Pinpoint the cell where the given text exists, returning its (X, Y) midpoint coordinate. 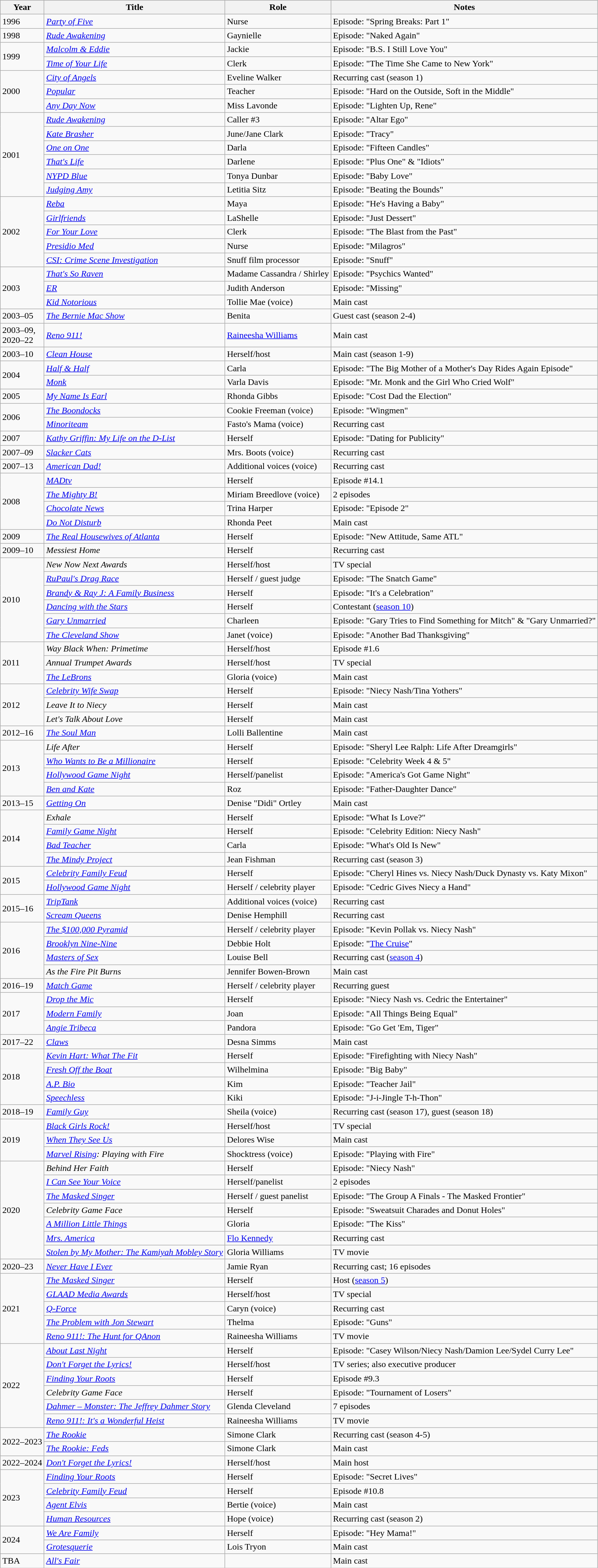
Brandy & Ray J: A Family Business (135, 592)
Scream Queens (135, 915)
Episode: "The Blast from the Past" (465, 232)
2007–09 (22, 452)
Year (22, 7)
1998 (22, 35)
Episode: "Milagros" (465, 246)
Presidio Med (135, 246)
TripTank (135, 901)
Denise Hemphill (278, 915)
Darlene (278, 161)
2018 (22, 1077)
2003 (22, 288)
Roz (278, 789)
Thelma (278, 1322)
Role (278, 7)
Kim (278, 1084)
2006 (22, 417)
Varla Davis (278, 382)
Episode: "Episode 2" (465, 508)
Snuff film processor (278, 260)
The $100,000 Pyramid (135, 929)
Recurring cast; 16 episodes (465, 1266)
Jackie (278, 49)
I Can See Your Voice (135, 1182)
Behind Her Faith (135, 1168)
Episode: "B.S. I Still Love You" (465, 49)
Sheila (voice) (278, 1112)
Episode: "Gary Tries to Find Something for Mitch" & "Gary Unmarried?" (465, 620)
Flo Kennedy (278, 1238)
June/Jane Clark (278, 133)
2008 (22, 501)
Episode: "Big Baby" (465, 1070)
Trina Harper (278, 508)
Episode: "Lighten Up, Rene" (465, 105)
2016–19 (22, 985)
Episode: "He's Having a Baby" (465, 204)
2019 (22, 1140)
Madame Cassandra / Shirley (278, 274)
Reno 911!: It's a Wonderful Heist (135, 1421)
Mrs. Boots (voice) (278, 452)
Episode: "Psychics Wanted" (465, 274)
Dahmer – Monster: The Jeffrey Dahmer Story (135, 1407)
Family Game Night (135, 831)
Caryn (voice) (278, 1308)
Jennifer Bowen-Brown (278, 971)
2012 (22, 705)
1996 (22, 21)
2004 (22, 375)
2024 (22, 1540)
Annual Trumpet Awards (135, 663)
Kid Notorious (135, 302)
Episode: "Mr. Monk and the Girl Who Cried Wolf" (465, 382)
2003–05 (22, 316)
Hope (voice) (278, 1519)
The Soul Man (135, 733)
Episode: "Wingmen" (465, 410)
Let's Talk About Love (135, 719)
Match Game (135, 985)
Recurring cast (season 4) (465, 957)
2009 (22, 536)
Episode: "Teacher Jail" (465, 1084)
The Boondocks (135, 410)
Girlfriends (135, 218)
Recurring cast (season 1) (465, 77)
Recurring cast (season 3) (465, 859)
Episode: "It's a Celebration" (465, 592)
Recurring cast (season 17), guest (season 18) (465, 1112)
Brooklyn Nine-Nine (135, 943)
Any Day Now (135, 105)
American Dad! (135, 466)
Half & Half (135, 368)
2015–16 (22, 908)
2007–13 (22, 466)
Episode: "Cost Dad the Election" (465, 396)
Episode: "Hey Mama!" (465, 1533)
Debbie Holt (278, 943)
Episode: "Playing with Fire" (465, 1154)
Kevin Hart: What The Fit (135, 1056)
Charleen (278, 620)
Tollie Mae (voice) (278, 302)
Wilhelmina (278, 1070)
Rhonda Peet (278, 522)
Chocolate News (135, 508)
Episode: "Cedric Gives Niecy a Hand" (465, 887)
The Rookie (135, 1435)
2017 (22, 1014)
Reno 911! (135, 335)
Malcolm & Eddie (135, 49)
Exhale (135, 817)
Who Wants to Be a Millionaire (135, 761)
Episode: "Secret Lives" (465, 1477)
Herself / guest panelist (278, 1196)
Recurring cast (season 2) (465, 1519)
Episode: "New Attitude, Same ATL" (465, 536)
Joan (278, 1014)
Miss Lavonde (278, 105)
2020 (22, 1210)
New Now Next Awards (135, 564)
The LeBrons (135, 677)
Letitia Sitz (278, 190)
Tonya Dunbar (278, 176)
Shocktress (voice) (278, 1154)
Masters of Sex (135, 957)
2012–16 (22, 733)
That's So Raven (135, 274)
Judging Amy (135, 190)
Grotesquerie (135, 1547)
Episode: "Sheryl Lee Ralph: Life After Dreamgirls" (465, 747)
Pandora (278, 1028)
2015 (22, 880)
Family Guy (135, 1112)
2011 (22, 663)
Fresh Off the Boat (135, 1070)
Messiest Home (135, 550)
Desna Simms (278, 1042)
2018–19 (22, 1112)
A Million Little Things (135, 1224)
ER (135, 288)
Guest cast (season 2-4) (465, 316)
Ben and Kate (135, 789)
Episode: "The Big Mother of a Mother's Day Rides Again Episode" (465, 368)
The Rookie: Feds (135, 1449)
Black Girls Rock! (135, 1126)
2003–09, 2020–22 (22, 335)
Popular (135, 91)
Louise Bell (278, 957)
Episode #10.8 (465, 1491)
Kiki (278, 1098)
Stolen by My Mother: The Kamiyah Mobley Story (135, 1252)
Drop the Mic (135, 999)
Episode: "Altar Ego" (465, 119)
Episode: "Cheryl Hines vs. Niecy Nash/Duck Dynasty vs. Katy Mixon" (465, 873)
Janet (voice) (278, 634)
One on One (135, 147)
Episode: "Celebrity Week 4 & 5" (465, 761)
2007 (22, 438)
Caller #3 (278, 119)
Slacker Cats (135, 452)
Episode: "Snuff" (465, 260)
Lolli Ballentine (278, 733)
Teacher (278, 91)
Episode: "What Is Love?" (465, 817)
Episode: "The Snatch Game" (465, 578)
Episode: "Missing" (465, 288)
1999 (22, 56)
Jamie Ryan (278, 1266)
Episode: "Spring Breaks: Part 1" (465, 21)
Delores Wise (278, 1140)
Episode: "The Time She Came to New York" (465, 63)
Episode: "Kevin Pollak vs. Niecy Nash" (465, 929)
Episode: "Go Get 'Em, Tiger" (465, 1028)
Episode: "Niecy Nash" (465, 1168)
2009–10 (22, 550)
2020–23 (22, 1266)
All's Fair (135, 1561)
Episode: "Firefighting with Niecy Nash" (465, 1056)
Episode: "The Group A Finals - The Masked Frontier" (465, 1196)
Never Have I Ever (135, 1266)
2022 (22, 1386)
2014 (22, 838)
Bertie (voice) (278, 1505)
Recurring cast (season 4-5) (465, 1435)
Lois Tryon (278, 1547)
Contestant (season 10) (465, 606)
2023 (22, 1498)
Episode: "Just Dessert" (465, 218)
Episode: "Father-Daughter Dance" (465, 789)
Main cast (season 1-9) (465, 354)
The Real Housewives of Atlanta (135, 536)
Episode: "Guns" (465, 1322)
Kathy Griffin: My Life on the D-List (135, 438)
Dancing with the Stars (135, 606)
2013 (22, 768)
The Bernie Mac Show (135, 316)
2022–2024 (22, 1463)
Fasto's Mama (voice) (278, 424)
Rhonda Gibbs (278, 396)
Benita (278, 316)
The Mindy Project (135, 859)
Title (135, 7)
2017–22 (22, 1042)
When They See Us (135, 1140)
Mrs. America (135, 1238)
NYPD Blue (135, 176)
MADtv (135, 480)
Reno 911!: The Hunt for QAnon (135, 1336)
Host (season 5) (465, 1280)
Gaynielle (278, 35)
GLAAD Media Awards (135, 1294)
Angie Tribeca (135, 1028)
Episode #14.1 (465, 480)
Marvel Rising: Playing with Fire (135, 1154)
Episode: "Another Bad Thanksgiving" (465, 634)
Recurring guest (465, 985)
Speechless (135, 1098)
2003–10 (22, 354)
Eveline Walker (278, 77)
Episode: "Casey Wilson/Niecy Nash/Damion Lee/Sydel Curry Lee" (465, 1350)
TV series; also executive producer (465, 1364)
Episode: "The Kiss" (465, 1224)
RuPaul's Drag Race (135, 578)
2005 (22, 396)
Episode: "Fifteen Candles" (465, 147)
Jean Fishman (278, 859)
Getting On (135, 803)
2021 (22, 1308)
Episode: "Tournament of Losers" (465, 1393)
Gloria Williams (278, 1252)
Maya (278, 204)
Herself / guest judge (278, 578)
Episode: "Niecy Nash/Tina Yothers" (465, 691)
Celebrity Wife Swap (135, 691)
Gloria (voice) (278, 677)
CSI: Crime Scene Investigation (135, 260)
2013–15 (22, 803)
Time of Your Life (135, 63)
City of Angels (135, 77)
Denise "Didi" Ortley (278, 803)
Modern Family (135, 1014)
The Problem with Jon Stewart (135, 1322)
Episode: "Niecy Nash vs. Cedric the Entertainer" (465, 999)
Episode: "All Things Being Equal" (465, 1014)
Glenda Cleveland (278, 1407)
Episode #9.3 (465, 1378)
Episode: "Hard on the Outside, Soft in the Middle" (465, 91)
Main host (465, 1463)
For Your Love (135, 232)
The Mighty B! (135, 494)
Minoriteam (135, 424)
Kate Brasher (135, 133)
Claws (135, 1042)
2001 (22, 154)
Judith Anderson (278, 288)
That's Life (135, 161)
Episode: "America's Got Game Night" (465, 775)
Reba (135, 204)
2022–2023 (22, 1442)
LaShelle (278, 218)
2010 (22, 599)
Episode: "Beating the Bounds" (465, 190)
Darla (278, 147)
Episode: "Celebrity Edition: Niecy Nash" (465, 831)
Cookie Freeman (voice) (278, 410)
Episode: "Dating for Publicity" (465, 438)
Episode: "What's Old Is New" (465, 845)
Episode: "J-i-Jingle T-h-Thon" (465, 1098)
2000 (22, 91)
Notes (465, 7)
Party of Five (135, 21)
Monk (135, 382)
Way Black When: Primetime (135, 649)
Gloria (278, 1224)
The Cleveland Show (135, 634)
About Last Night (135, 1350)
Miriam Breedlove (voice) (278, 494)
Episode: "Plus One" & "Idiots" (465, 161)
My Name Is Earl (135, 396)
Life After (135, 747)
Human Resources (135, 1519)
Episode: "Naked Again" (465, 35)
A.P. Bio (135, 1084)
TBA (22, 1561)
Episode: "Baby Love" (465, 176)
Agent Elvis (135, 1505)
Do Not Disturb (135, 522)
Leave It to Niecy (135, 705)
Episode: "Sweatsuit Charades and Donut Holes" (465, 1210)
Episode: "The Cruise" (465, 943)
As the Fire Pit Burns (135, 971)
We Are Family (135, 1533)
Bad Teacher (135, 845)
2016 (22, 950)
2002 (22, 232)
Q-Force (135, 1308)
7 episodes (465, 1407)
Gary Unmarried (135, 620)
Episode #1.6 (465, 649)
Clean House (135, 354)
Episode: "Tracy" (465, 133)
